Determine the [x, y] coordinate at the center of the cell enclosing the given text.  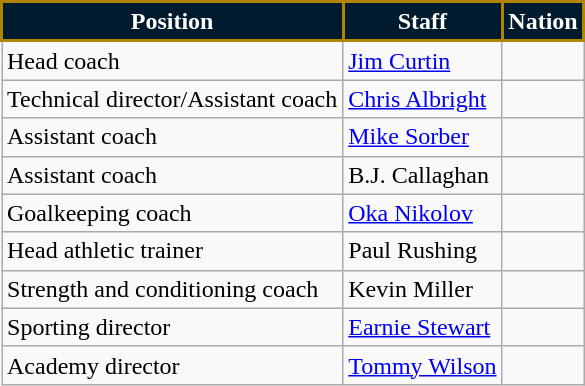
Goalkeeping coach [172, 213]
Paul Rushing [422, 251]
Earnie Stewart [422, 327]
Chris Albright [422, 99]
B.J. Callaghan [422, 175]
Strength and conditioning coach [172, 289]
Jim Curtin [422, 60]
Oka Nikolov [422, 213]
Head athletic trainer [172, 251]
Nation [543, 22]
Sporting director [172, 327]
Mike Sorber [422, 137]
Kevin Miller [422, 289]
Technical director/Assistant coach [172, 99]
Position [172, 22]
Head coach [172, 60]
Tommy Wilson [422, 365]
Staff [422, 22]
Academy director [172, 365]
